Identify which cell holds the provided text, then report its [x, y] central coordinate. 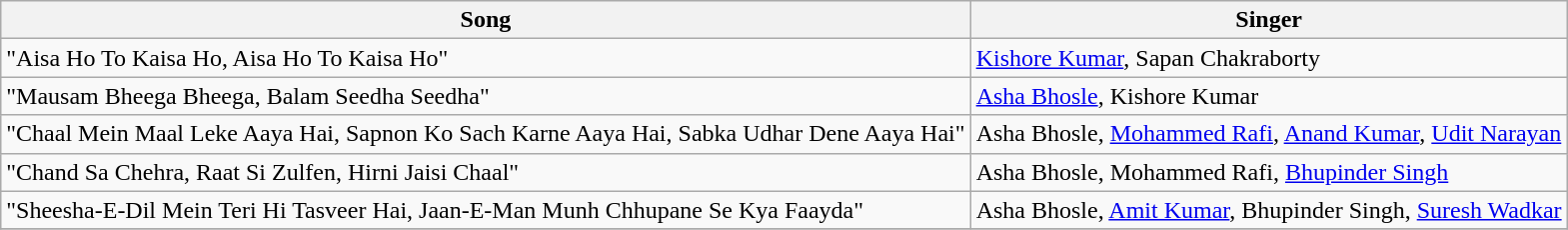
Song [486, 20]
Singer [1269, 20]
"Aisa Ho To Kaisa Ho, Aisa Ho To Kaisa Ho" [486, 58]
Asha Bhosle, Mohammed Rafi, Bhupinder Singh [1269, 172]
"Sheesha-E-Dil Mein Teri Hi Tasveer Hai, Jaan-E-Man Munh Chhupane Se Kya Faayda" [486, 210]
"Mausam Bheega Bheega, Balam Seedha Seedha" [486, 96]
Asha Bhosle, Mohammed Rafi, Anand Kumar, Udit Narayan [1269, 134]
Asha Bhosle, Amit Kumar, Bhupinder Singh, Suresh Wadkar [1269, 210]
"Chaal Mein Maal Leke Aaya Hai, Sapnon Ko Sach Karne Aaya Hai, Sabka Udhar Dene Aaya Hai" [486, 134]
"Chand Sa Chehra, Raat Si Zulfen, Hirni Jaisi Chaal" [486, 172]
Kishore Kumar, Sapan Chakraborty [1269, 58]
Asha Bhosle, Kishore Kumar [1269, 96]
